Return the [X, Y] coordinate for the center point of the cell that contains the specified text.  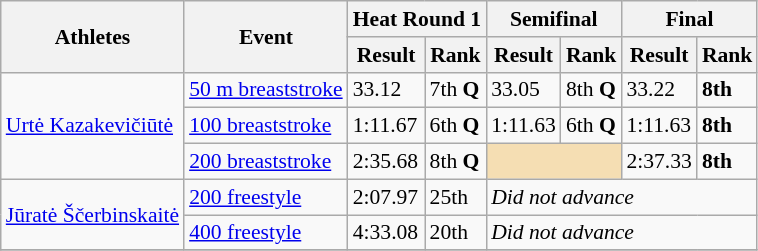
Final [689, 19]
400 freestyle [266, 233]
2:07.97 [386, 197]
33.22 [658, 90]
Event [266, 36]
50 m breaststroke [266, 90]
Urtė Kazakevičiūtė [92, 126]
1:11.67 [386, 126]
20th [456, 233]
200 breaststroke [266, 162]
2:35.68 [386, 162]
Jūratė Ščerbinskaitė [92, 214]
2:37.33 [658, 162]
100 breaststroke [266, 126]
7th Q [456, 90]
Semifinal [554, 19]
33.05 [524, 90]
200 freestyle [266, 197]
25th [456, 197]
Athletes [92, 36]
33.12 [386, 90]
4:33.08 [386, 233]
Heat Round 1 [417, 19]
